Locate the cell with the specified text and output its [X, Y] center coordinate. 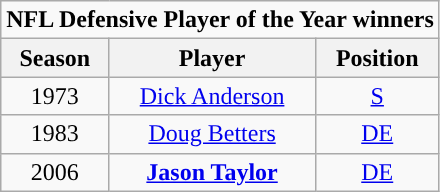
Doug Betters [212, 134]
1983 [55, 134]
Season [55, 58]
S [377, 96]
1973 [55, 96]
Position [377, 58]
Dick Anderson [212, 96]
Player [212, 58]
Jason Taylor [212, 172]
2006 [55, 172]
NFL Defensive Player of the Year winners [220, 20]
